Provide the [x, y] coordinate of the cell's center where the given text is located.  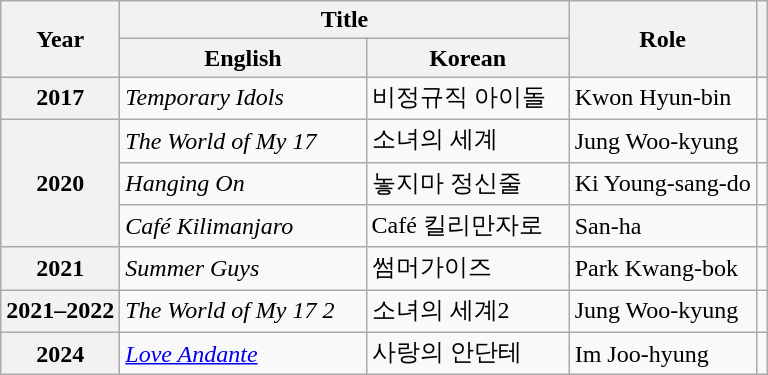
English [243, 58]
2020 [60, 183]
Love Andante [243, 354]
썸머가이즈 [468, 268]
Im Joo-hyung [662, 354]
Café Kilimanjaro [243, 226]
San-ha [662, 226]
Temporary Idols [243, 98]
사랑의 안단테 [468, 354]
비정규직 아이돌 [468, 98]
Kwon Hyun-bin [662, 98]
2021–2022 [60, 312]
2021 [60, 268]
Title [344, 20]
Summer Guys [243, 268]
Ki Young-sang-do [662, 184]
2017 [60, 98]
Year [60, 39]
Park Kwang-bok [662, 268]
소녀의 세계2 [468, 312]
놓지마 정신줄 [468, 184]
The World of My 17 [243, 140]
Hanging On [243, 184]
Korean [468, 58]
2024 [60, 354]
Role [662, 39]
Café 킬리만자로 [468, 226]
소녀의 세계 [468, 140]
The World of My 17 2 [243, 312]
